Pinpoint the cell where the given text exists, returning its (x, y) midpoint coordinate. 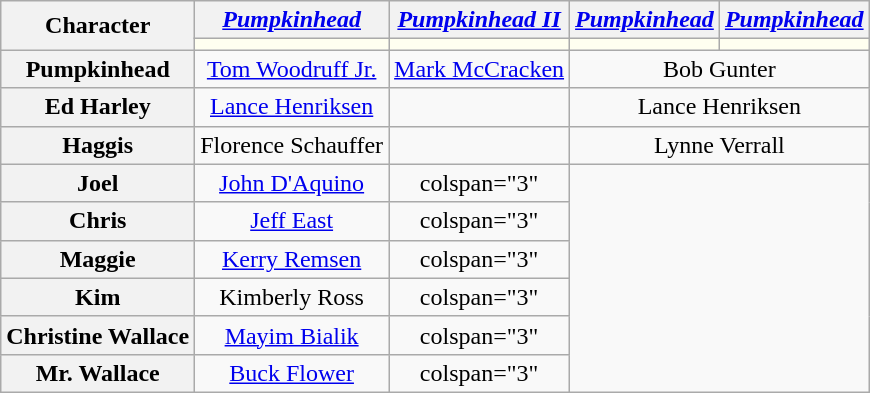
Bob Gunter (720, 69)
Kim (98, 297)
Buck Flower (292, 373)
Christine Wallace (98, 335)
Mark McCracken (480, 69)
Mayim Bialik (292, 335)
Tom Woodruff Jr. (292, 69)
Joel (98, 183)
Chris (98, 221)
Ed Harley (98, 107)
Lynne Verrall (720, 145)
Haggis (98, 145)
Maggie (98, 259)
Kimberly Ross (292, 297)
John D'Aquino (292, 183)
Florence Schauffer (292, 145)
Mr. Wallace (98, 373)
Pumpkinhead II (480, 20)
Jeff East (292, 221)
Character (98, 26)
Kerry Remsen (292, 259)
